Provide the [x, y] coordinate of the cell's center where the given text is located.  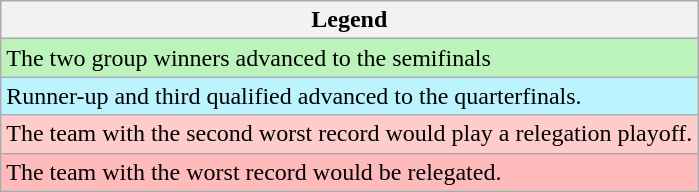
The team with the second worst record would play a relegation playoff. [350, 134]
The team with the worst record would be relegated. [350, 172]
Runner-up and third qualified advanced to the quarterfinals. [350, 96]
Legend [350, 20]
The two group winners advanced to the semifinals [350, 58]
